For the text-containing cell, return its midpoint in [x, y] coordinate format. 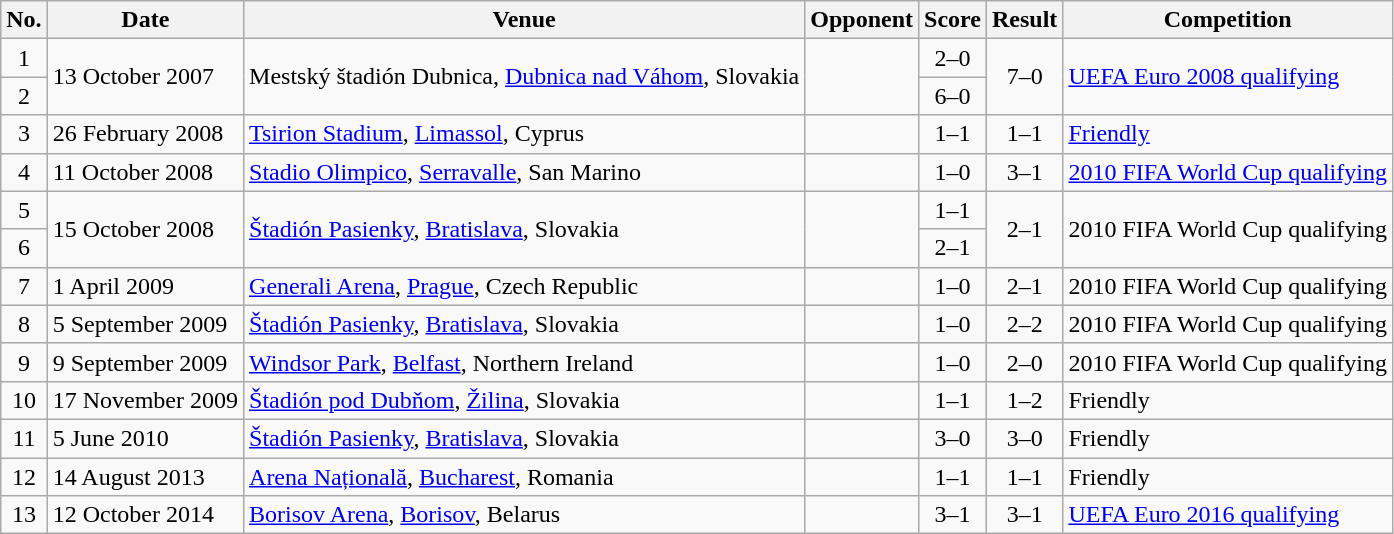
UEFA Euro 2016 qualifying [1228, 515]
12 [24, 477]
1–2 [1024, 400]
9 [24, 362]
7–0 [1024, 77]
5 [24, 210]
6 [24, 248]
Tsirion Stadium, Limassol, Cyprus [524, 134]
Arena Națională, Bucharest, Romania [524, 477]
11 October 2008 [145, 172]
3 [24, 134]
17 November 2009 [145, 400]
Date [145, 20]
7 [24, 286]
15 October 2008 [145, 229]
6–0 [953, 96]
12 October 2014 [145, 515]
1 April 2009 [145, 286]
13 [24, 515]
5 June 2010 [145, 438]
Mestský štadión Dubnica, Dubnica nad Váhom, Slovakia [524, 77]
Stadio Olimpico, Serravalle, San Marino [524, 172]
14 August 2013 [145, 477]
Generali Arena, Prague, Czech Republic [524, 286]
4 [24, 172]
UEFA Euro 2008 qualifying [1228, 77]
Štadión pod Dubňom, Žilina, Slovakia [524, 400]
10 [24, 400]
11 [24, 438]
Competition [1228, 20]
Opponent [862, 20]
Score [953, 20]
Result [1024, 20]
2–2 [1024, 324]
26 February 2008 [145, 134]
Borisov Arena, Borisov, Belarus [524, 515]
13 October 2007 [145, 77]
No. [24, 20]
Venue [524, 20]
5 September 2009 [145, 324]
8 [24, 324]
2 [24, 96]
9 September 2009 [145, 362]
Windsor Park, Belfast, Northern Ireland [524, 362]
1 [24, 58]
